Capture the cell that displays the provided text and extract its [x, y] central coordinate. 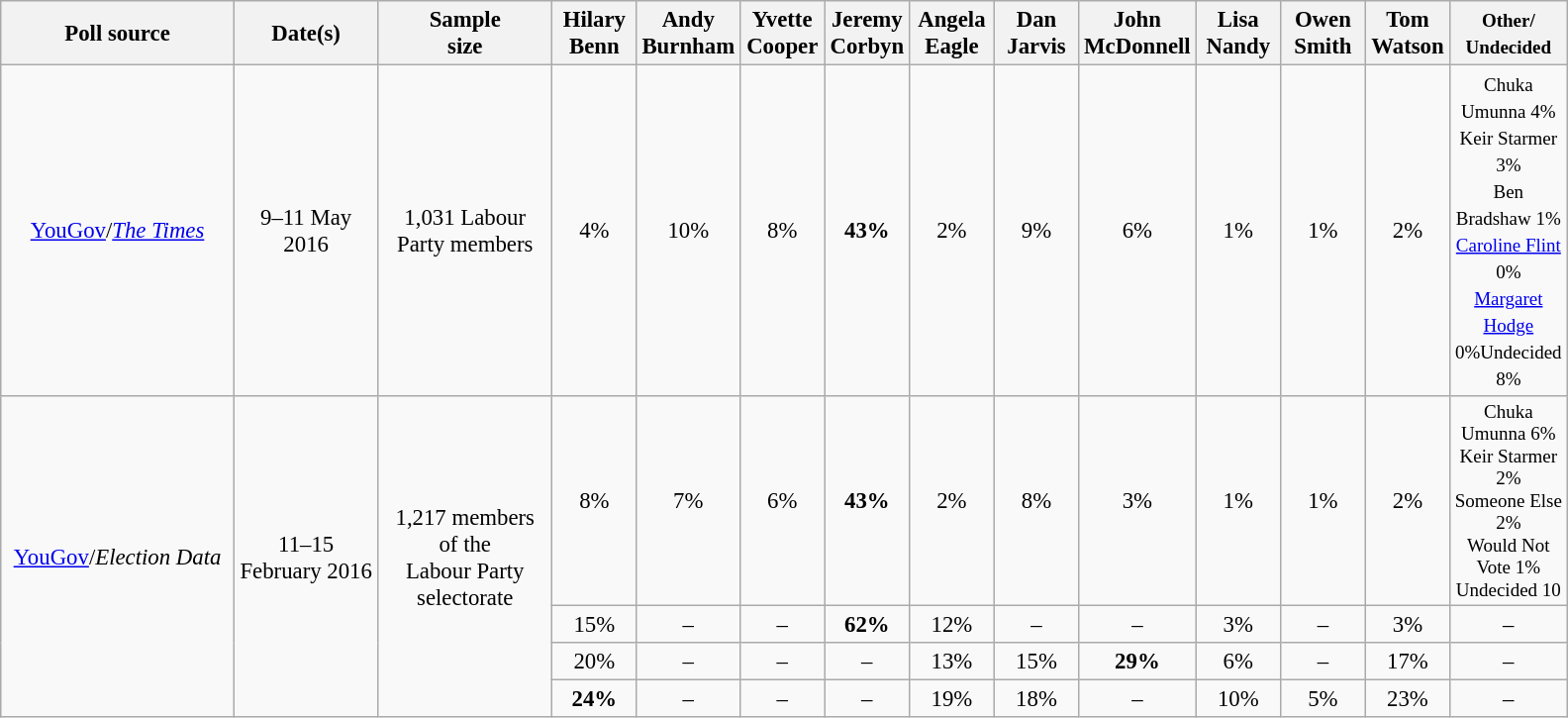
YouGov/The Times [118, 232]
Angela Eagle [952, 34]
11–15 February 2016 [306, 557]
12% [952, 625]
20% [595, 662]
Poll source [118, 34]
Andy Burnham [688, 34]
Lisa Nandy [1238, 34]
Dan Jarvis [1036, 34]
Chuka Umunna 4% Keir Starmer 3% Ben Bradshaw 1% Caroline Flint 0% Margaret Hodge 0%Undecided 8% [1509, 232]
John McDonnell [1137, 34]
Samplesize [465, 34]
9% [1036, 232]
Chuka Umunna 6% Keir Starmer 2% Someone Else 2% Would Not Vote 1%Undecided 10 [1509, 501]
1,217 members of the Labour Party selectorate [465, 557]
13% [952, 662]
Owen Smith [1323, 34]
24% [595, 699]
29% [1137, 662]
Other/Undecided [1509, 34]
4% [595, 232]
17% [1408, 662]
Tom Watson [1408, 34]
5% [1323, 699]
YouGov/Election Data [118, 557]
18% [1036, 699]
Yvette Cooper [782, 34]
7% [688, 501]
Hilary Benn [595, 34]
9–11 May 2016 [306, 232]
23% [1408, 699]
Date(s) [306, 34]
Jeremy Corbyn [867, 34]
62% [867, 625]
19% [952, 699]
1,031 Labour Party members [465, 232]
